Return (x, y) of the center of cell containing provided text 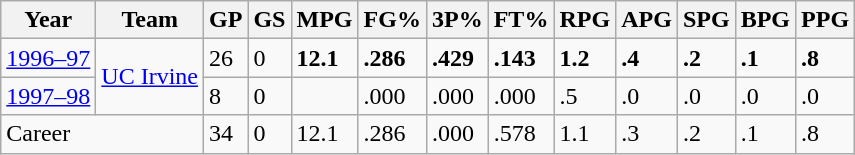
UC Irvine (150, 77)
GP (226, 20)
FT% (521, 20)
SPG (706, 20)
34 (226, 134)
1997–98 (48, 96)
1.2 (585, 58)
FG% (392, 20)
.3 (647, 134)
8 (226, 96)
1.1 (585, 134)
Career (102, 134)
GS (270, 20)
Year (48, 20)
1996–97 (48, 58)
.429 (457, 58)
BPG (765, 20)
.578 (521, 134)
.5 (585, 96)
RPG (585, 20)
APG (647, 20)
Team (150, 20)
26 (226, 58)
MPG (324, 20)
3P% (457, 20)
.4 (647, 58)
PPG (826, 20)
.143 (521, 58)
